Output the (X, Y) coordinate of the center of the cell containing the given text.  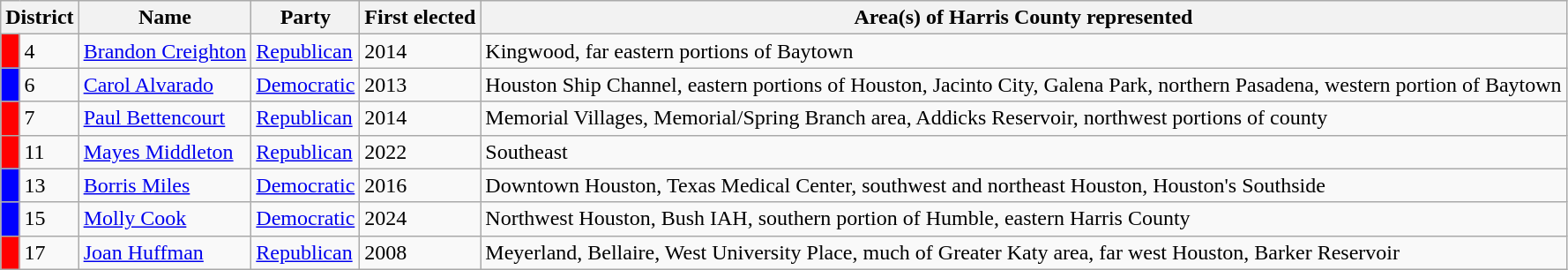
15 (49, 219)
11 (49, 152)
2022 (420, 152)
2016 (420, 185)
Carol Alvarado (165, 85)
District (40, 18)
4 (49, 51)
6 (49, 85)
Name (165, 18)
First elected (420, 18)
Paul Bettencourt (165, 118)
Meyerland, Bellaire, West University Place, much of Greater Katy area, far west Houston, Barker Reservoir (1023, 252)
7 (49, 118)
Southeast (1023, 152)
Houston Ship Channel, eastern portions of Houston, Jacinto City, Galena Park, northern Pasadena, western portion of Baytown (1023, 85)
Northwest Houston, Bush IAH, southern portion of Humble, eastern Harris County (1023, 219)
Brandon Creighton (165, 51)
Party (305, 18)
Joan Huffman (165, 252)
13 (49, 185)
Molly Cook (165, 219)
2008 (420, 252)
2024 (420, 219)
Borris Miles (165, 185)
Kingwood, far eastern portions of Baytown (1023, 51)
Memorial Villages, Memorial/Spring Branch area, Addicks Reservoir, northwest portions of county (1023, 118)
2013 (420, 85)
17 (49, 252)
Area(s) of Harris County represented (1023, 18)
Mayes Middleton (165, 152)
Downtown Houston, Texas Medical Center, southwest and northeast Houston, Houston's Southside (1023, 185)
